Find where the given text appears and provide that cell's center as [X, Y] coordinate. 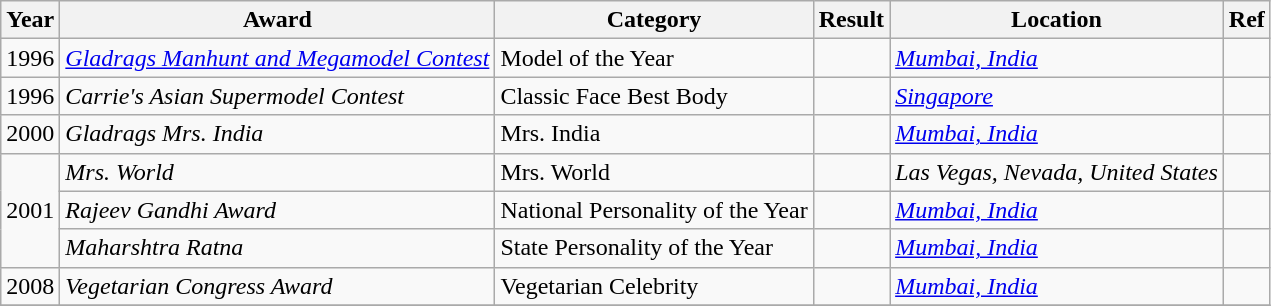
Result [851, 20]
National Personality of the Year [654, 210]
Rajeev Gandhi Award [278, 210]
Ref [1246, 20]
Carrie's Asian Supermodel Contest [278, 96]
2000 [30, 134]
Gladrags Manhunt and Megamodel Contest [278, 58]
2008 [30, 286]
State Personality of the Year [654, 248]
Award [278, 20]
Maharshtra Ratna [278, 248]
Location [1057, 20]
Classic Face Best Body [654, 96]
Gladrags Mrs. India [278, 134]
Las Vegas, Nevada, United States [1057, 172]
Model of the Year [654, 58]
Mrs. India [654, 134]
Category [654, 20]
Singapore [1057, 96]
2001 [30, 210]
Vegetarian Celebrity [654, 286]
Year [30, 20]
Vegetarian Congress Award [278, 286]
